Return (x, y) of the center of cell containing provided text 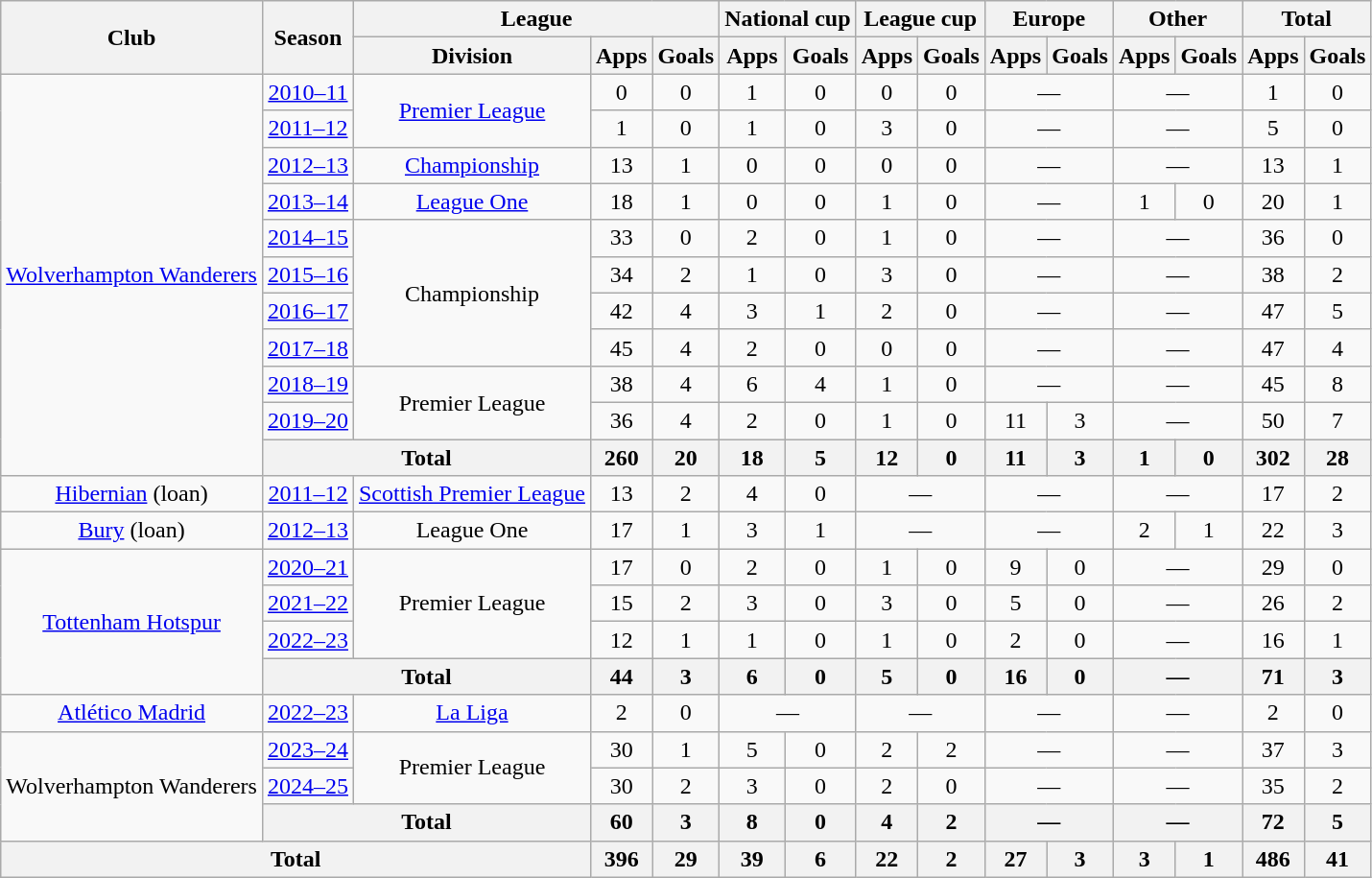
60 (621, 822)
Division (472, 56)
League cup (920, 19)
44 (621, 676)
Scottish Premier League (472, 494)
2023–24 (307, 749)
7 (1337, 420)
Hibernian (loan) (132, 494)
28 (1337, 458)
50 (1273, 420)
2021–22 (307, 604)
Atlético Madrid (132, 713)
2024–25 (307, 786)
72 (1273, 822)
15 (621, 604)
2017–18 (307, 347)
302 (1273, 458)
Tottenham Hotspur (132, 622)
71 (1273, 676)
2016–17 (307, 311)
486 (1273, 859)
26 (1273, 604)
37 (1273, 749)
9 (1015, 567)
2019–20 (307, 420)
Bury (loan) (132, 531)
396 (621, 859)
Europe (1049, 19)
2014–15 (307, 238)
Club (132, 37)
260 (621, 458)
2015–16 (307, 274)
National cup (788, 19)
35 (1273, 786)
33 (621, 238)
2013–14 (307, 202)
Season (307, 37)
2020–21 (307, 567)
34 (621, 274)
La Liga (472, 713)
27 (1015, 859)
39 (752, 859)
2018–19 (307, 384)
Other (1177, 19)
42 (621, 311)
41 (1337, 859)
League (535, 19)
2010–11 (307, 92)
